Extract the [X, Y] coordinate from the center of the cell holding the provided text.  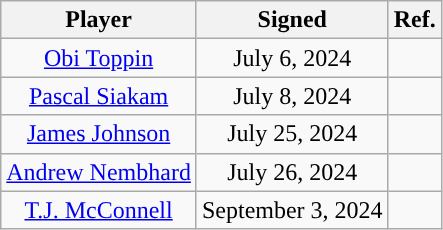
James Johnson [99, 134]
Pascal Siakam [99, 96]
July 6, 2024 [292, 58]
Ref. [414, 20]
Obi Toppin [99, 58]
T.J. McConnell [99, 210]
Player [99, 20]
July 8, 2024 [292, 96]
September 3, 2024 [292, 210]
Andrew Nembhard [99, 172]
Signed [292, 20]
July 25, 2024 [292, 134]
July 26, 2024 [292, 172]
